Detect which cell encompasses the target text, then output its (X, Y) center coordinate. 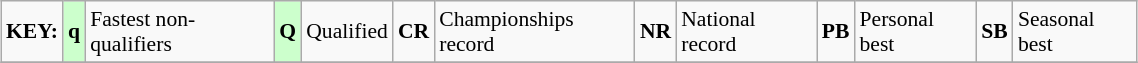
Q (288, 32)
Seasonal best (1075, 32)
q (74, 32)
Personal best (916, 32)
SB (994, 32)
NR (656, 32)
Qualified (347, 32)
CR (414, 32)
Fastest non-qualifiers (180, 32)
National record (746, 32)
KEY: (32, 32)
PB (836, 32)
Championships record (534, 32)
